Detect which cell encompasses the target text, then output its (x, y) center coordinate. 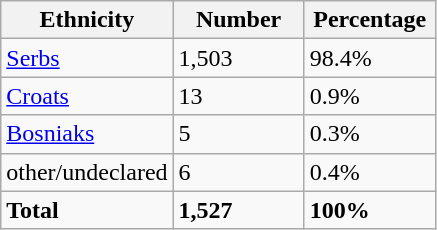
1,503 (238, 58)
13 (238, 96)
Percentage (370, 20)
0.4% (370, 172)
Bosniaks (87, 134)
Croats (87, 96)
other/undeclared (87, 172)
0.3% (370, 134)
Ethnicity (87, 20)
Total (87, 210)
6 (238, 172)
5 (238, 134)
Serbs (87, 58)
Number (238, 20)
100% (370, 210)
0.9% (370, 96)
1,527 (238, 210)
98.4% (370, 58)
